Detect which cell encompasses the target text, then output its (x, y) center coordinate. 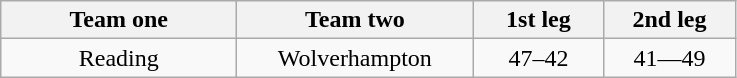
Reading (119, 58)
1st leg (538, 20)
Team one (119, 20)
47–42 (538, 58)
2nd leg (670, 20)
Team two (355, 20)
41—49 (670, 58)
Wolverhampton (355, 58)
